Scan for the cell matching the given text and deliver its (x, y) coordinate at center. 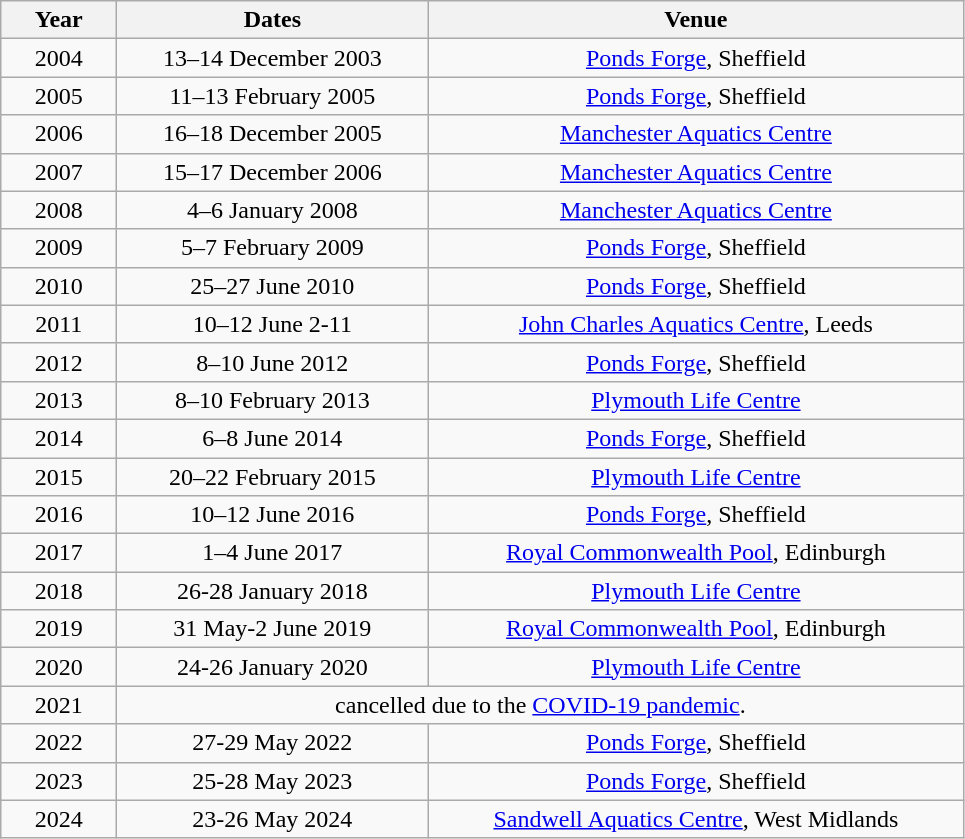
Venue (696, 20)
10–12 June 2-11 (272, 324)
2018 (59, 591)
10–12 June 2016 (272, 515)
6–8 June 2014 (272, 438)
Year (59, 20)
2009 (59, 248)
8–10 February 2013 (272, 400)
25–27 June 2010 (272, 286)
2011 (59, 324)
2024 (59, 819)
Sandwell Aquatics Centre, West Midlands (696, 819)
15–17 December 2006 (272, 172)
2023 (59, 781)
2016 (59, 515)
24-26 January 2020 (272, 667)
2014 (59, 438)
2007 (59, 172)
2005 (59, 96)
2006 (59, 134)
2015 (59, 477)
11–13 February 2005 (272, 96)
8–10 June 2012 (272, 362)
4–6 January 2008 (272, 210)
25-28 May 2023 (272, 781)
2022 (59, 743)
27-29 May 2022 (272, 743)
31 May-2 June 2019 (272, 629)
16–18 December 2005 (272, 134)
5–7 February 2009 (272, 248)
2004 (59, 58)
2021 (59, 705)
2017 (59, 553)
2008 (59, 210)
20–22 February 2015 (272, 477)
1–4 June 2017 (272, 553)
2020 (59, 667)
John Charles Aquatics Centre, Leeds (696, 324)
cancelled due to the COVID-19 pandemic. (540, 705)
26-28 January 2018 (272, 591)
23-26 May 2024 (272, 819)
13–14 December 2003 (272, 58)
2019 (59, 629)
Dates (272, 20)
2010 (59, 286)
2012 (59, 362)
2013 (59, 400)
